Search for the cell housing the specified text and yield its (X, Y) center coordinate. 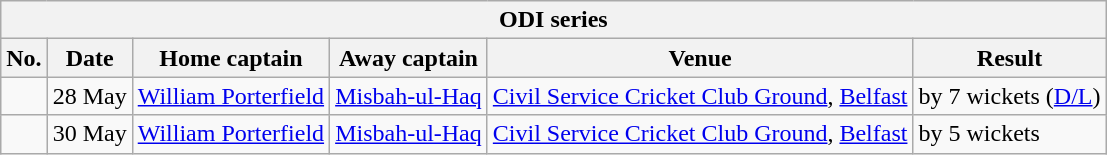
Result (1010, 58)
30 May (90, 134)
by 5 wickets (1010, 134)
ODI series (554, 20)
28 May (90, 96)
Date (90, 58)
by 7 wickets (D/L) (1010, 96)
Away captain (409, 58)
Venue (700, 58)
Home captain (230, 58)
No. (24, 58)
